Return (x, y) of the center of cell containing provided text 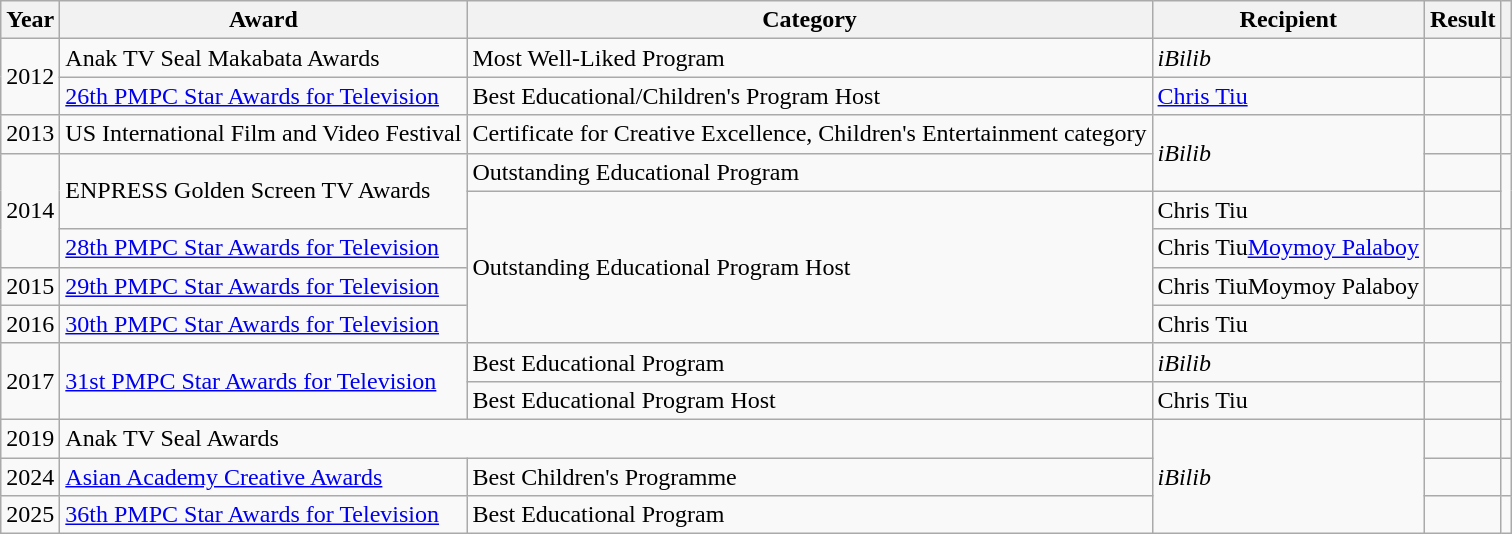
Certificate for Creative Excellence, Children's Entertainment category (810, 134)
28th PMPC Star Awards for Television (264, 248)
2016 (30, 324)
2014 (30, 210)
2013 (30, 134)
Best Educational/Children's Program Host (810, 96)
Asian Academy Creative Awards (264, 477)
30th PMPC Star Awards for Television (264, 324)
Result (1463, 20)
2019 (30, 438)
Best Children's Programme (810, 477)
26th PMPC Star Awards for Television (264, 96)
Anak TV Seal Makabata Awards (264, 58)
2025 (30, 515)
2012 (30, 77)
Most Well-Liked Program (810, 58)
Recipient (1288, 20)
Year (30, 20)
2017 (30, 381)
2015 (30, 286)
ENPRESS Golden Screen TV Awards (264, 191)
36th PMPC Star Awards for Television (264, 515)
2024 (30, 477)
Award (264, 20)
Best Educational Program Host (810, 400)
Anak TV Seal Awards (606, 438)
US International Film and Video Festival (264, 134)
29th PMPC Star Awards for Television (264, 286)
Category (810, 20)
31st PMPC Star Awards for Television (264, 381)
Outstanding Educational Program (810, 172)
Outstanding Educational Program Host (810, 267)
